Locate the cell with the specified text and output its (X, Y) center coordinate. 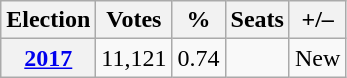
2017 (48, 58)
New (317, 58)
0.74 (198, 58)
Seats (257, 20)
+/– (317, 20)
Election (48, 20)
% (198, 20)
11,121 (134, 58)
Votes (134, 20)
